From the cell containing the given text, extract its center point as [X, Y] coordinate. 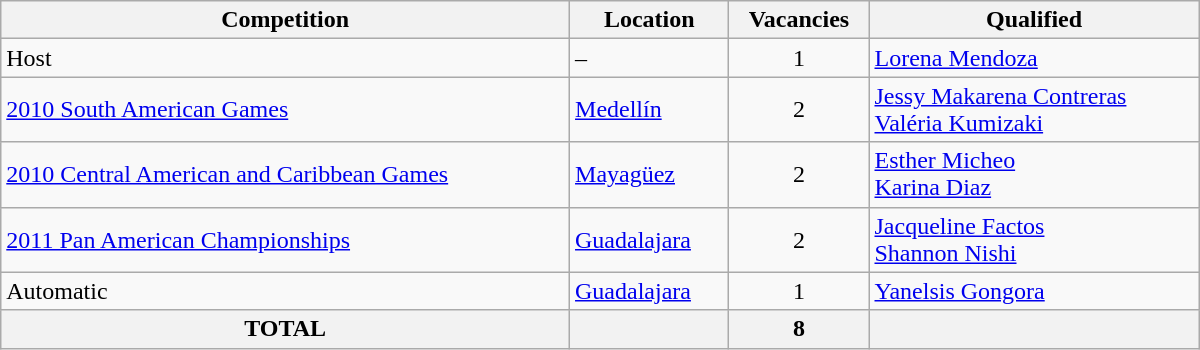
2010 Central American and Caribbean Games [286, 174]
Jacqueline Factos Shannon Nishi [1034, 240]
TOTAL [286, 329]
Lorena Mendoza [1034, 58]
8 [799, 329]
Mayagüez [650, 174]
2011 Pan American Championships [286, 240]
Medellín [650, 110]
2010 South American Games [286, 110]
Jessy Makarena Contreras Valéria Kumizaki [1034, 110]
Vacancies [799, 20]
Host [286, 58]
Automatic [286, 291]
Location [650, 20]
– [650, 58]
Qualified [1034, 20]
Competition [286, 20]
Esther Micheo Karina Diaz [1034, 174]
Yanelsis Gongora [1034, 291]
